Search for the cell housing the specified text and yield its (X, Y) center coordinate. 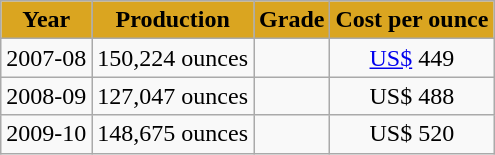
127,047 ounces (173, 96)
US$ 488 (412, 96)
2009-10 (46, 134)
150,224 ounces (173, 58)
US$ 520 (412, 134)
Cost per ounce (412, 20)
148,675 ounces (173, 134)
Year (46, 20)
Production (173, 20)
2007-08 (46, 58)
2008-09 (46, 96)
Grade (292, 20)
US$ 449 (412, 58)
